Return (X, Y) of the center of cell containing provided text 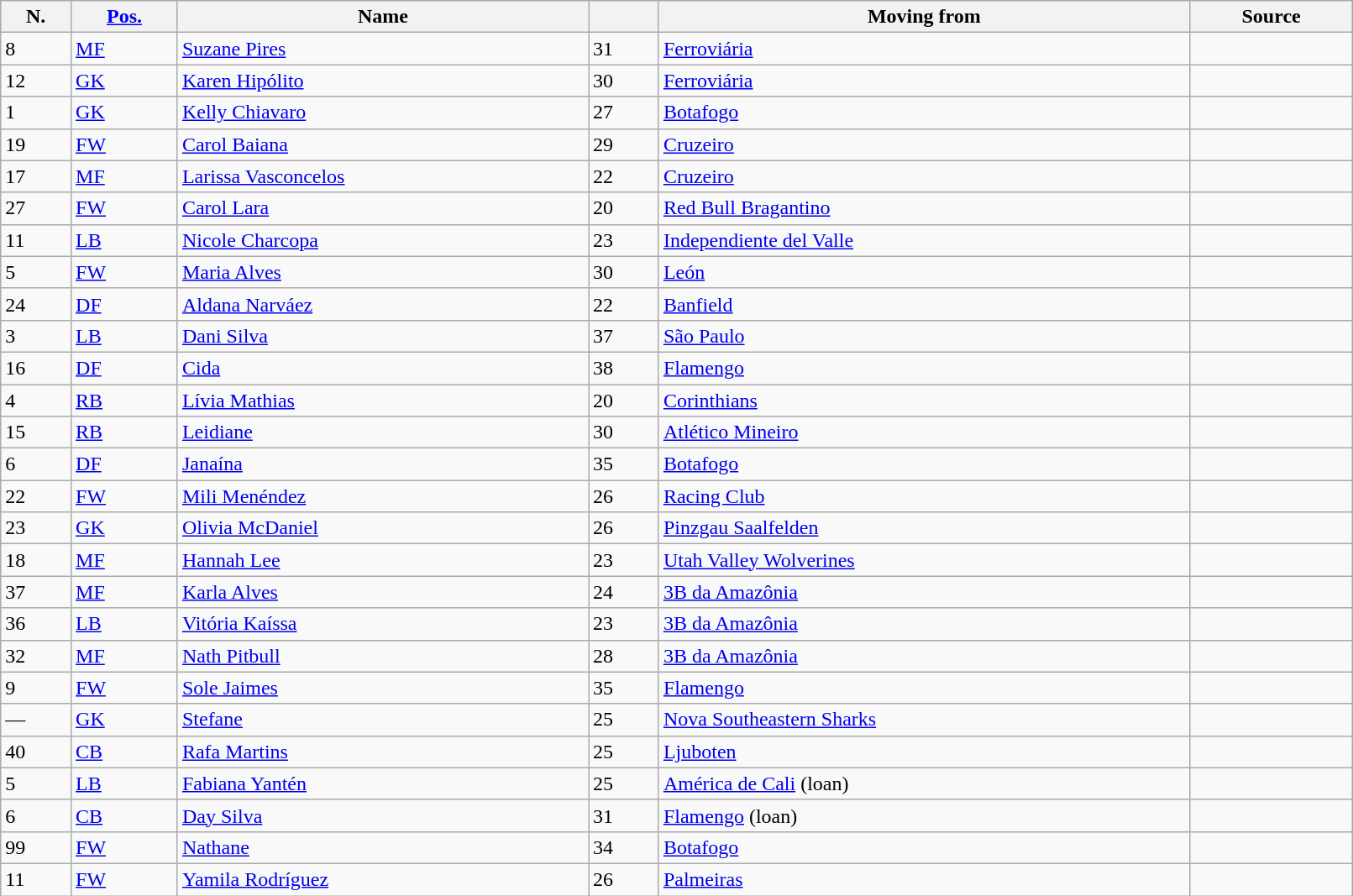
Moving from (924, 17)
Stefane (383, 720)
9 (36, 688)
17 (36, 176)
Aldana Narváez (383, 304)
16 (36, 368)
Utah Valley Wolverines (924, 560)
Maria Alves (383, 272)
Rafa Martins (383, 752)
León (924, 272)
Banfield (924, 304)
Olivia McDaniel (383, 528)
19 (36, 144)
Karla Alves (383, 592)
Lívia Mathias (383, 401)
Nathane (383, 847)
Yamila Rodríguez (383, 879)
36 (36, 624)
Fabiana Yantén (383, 783)
Pinzgau Saalfelden (924, 528)
Carol Lara (383, 208)
Dani Silva (383, 336)
Cida (383, 368)
Atlético Mineiro (924, 432)
1 (36, 113)
29 (624, 144)
3 (36, 336)
Source (1271, 17)
4 (36, 401)
15 (36, 432)
Nath Pitbull (383, 656)
Hannah Lee (383, 560)
Larissa Vasconcelos (383, 176)
Nova Southeastern Sharks (924, 720)
40 (36, 752)
Racing Club (924, 496)
Leidiane (383, 432)
18 (36, 560)
Karen Hipólito (383, 81)
Corinthians (924, 401)
8 (36, 49)
Suzane Pires (383, 49)
Red Bull Bragantino (924, 208)
38 (624, 368)
Janaína (383, 464)
São Paulo (924, 336)
34 (624, 847)
99 (36, 847)
Ljuboten (924, 752)
Name (383, 17)
Flamengo (loan) (924, 815)
28 (624, 656)
Palmeiras (924, 879)
Kelly Chiavaro (383, 113)
Mili Menéndez (383, 496)
Nicole Charcopa (383, 240)
12 (36, 81)
32 (36, 656)
Pos. (124, 17)
Carol Baiana (383, 144)
Day Silva (383, 815)
Sole Jaimes (383, 688)
Vitória Kaíssa (383, 624)
— (36, 720)
N. (36, 17)
América de Cali (loan) (924, 783)
Independiente del Valle (924, 240)
